Find where the given text appears and provide that cell's center as [x, y] coordinate. 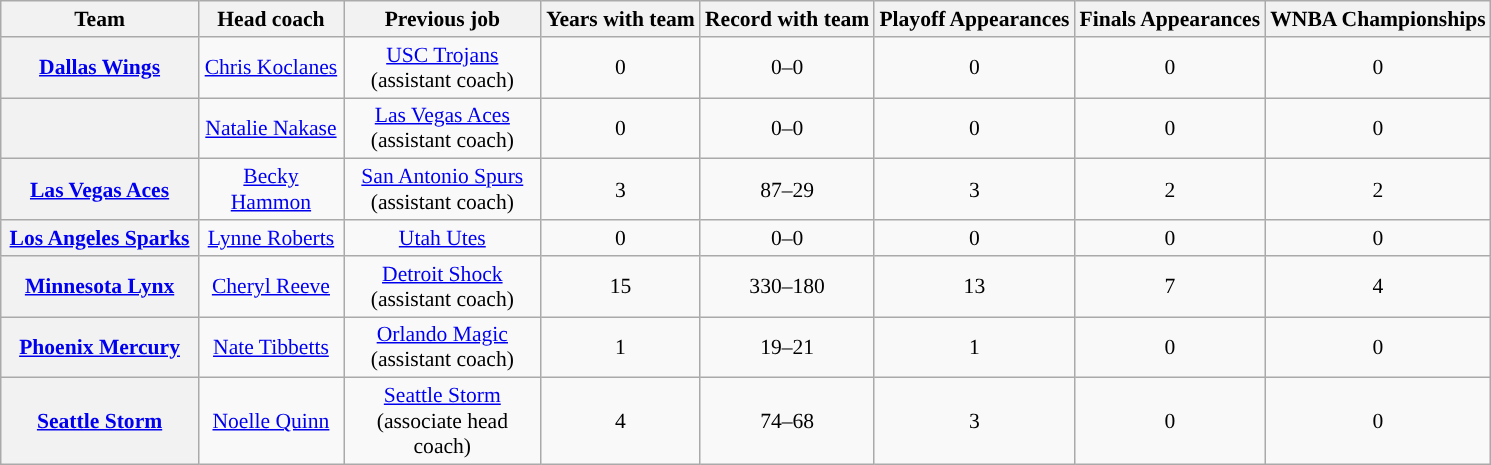
Lynne Roberts [270, 238]
Utah Utes [443, 238]
Los Angeles Sparks [100, 238]
Nate Tibbetts [270, 348]
87–29 [787, 190]
San Antonio Spurs(assistant coach) [443, 190]
Seattle Storm(associate head coach) [443, 422]
15 [620, 286]
Seattle Storm [100, 422]
WNBA Championships [1378, 19]
Dallas Wings [100, 68]
Detroit Shock(assistant coach) [443, 286]
74–68 [787, 422]
Playoff Appearances [974, 19]
Chris Koclanes [270, 68]
Cheryl Reeve [270, 286]
13 [974, 286]
Phoenix Mercury [100, 348]
Natalie Nakase [270, 128]
Las Vegas Aces(assistant coach) [443, 128]
Finals Appearances [1170, 19]
Head coach [270, 19]
Minnesota Lynx [100, 286]
Previous job [443, 19]
Becky Hammon [270, 190]
Years with team [620, 19]
330–180 [787, 286]
Record with team [787, 19]
Orlando Magic(assistant coach) [443, 348]
19–21 [787, 348]
Team [100, 19]
USC Trojans(assistant coach) [443, 68]
Las Vegas Aces [100, 190]
Noelle Quinn [270, 422]
7 [1170, 286]
